Locate the cell with the specified text and output its (x, y) center coordinate. 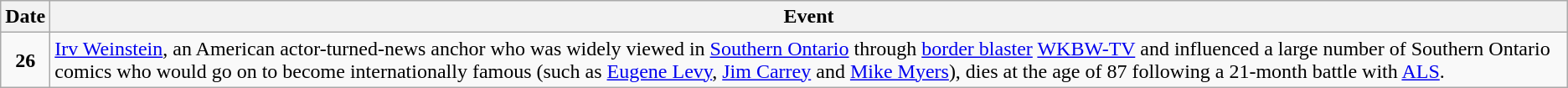
Date (25, 17)
Event (809, 17)
26 (25, 60)
